Output the [x, y] coordinate of the center of the cell containing the given text.  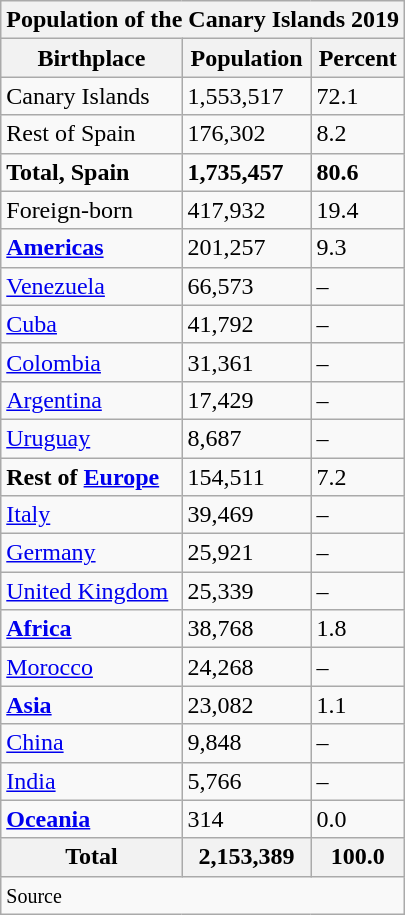
39,469 [246, 515]
72.1 [358, 96]
31,361 [246, 362]
1,735,457 [246, 172]
Americas [92, 248]
7.2 [358, 477]
Total [92, 857]
201,257 [246, 248]
0.0 [358, 819]
Foreign-born [92, 210]
Oceania [92, 819]
Population of the Canary Islands 2019 [203, 20]
8.2 [358, 134]
19.4 [358, 210]
Total, Spain [92, 172]
5,766 [246, 781]
Birthplace [92, 58]
24,268 [246, 667]
25,339 [246, 591]
Canary Islands [92, 96]
25,921 [246, 553]
Argentina [92, 400]
154,511 [246, 477]
Italy [92, 515]
Source [203, 895]
Population [246, 58]
41,792 [246, 324]
176,302 [246, 134]
Venezuela [92, 286]
China [92, 743]
Cuba [92, 324]
Africa [92, 629]
India [92, 781]
314 [246, 819]
1.1 [358, 705]
17,429 [246, 400]
1,553,517 [246, 96]
United Kingdom [92, 591]
9,848 [246, 743]
100.0 [358, 857]
23,082 [246, 705]
2,153,389 [246, 857]
Asia [92, 705]
80.6 [358, 172]
1.8 [358, 629]
Percent [358, 58]
Rest of Spain [92, 134]
Germany [92, 553]
66,573 [246, 286]
Rest of Europe [92, 477]
Morocco [92, 667]
38,768 [246, 629]
9.3 [358, 248]
Colombia [92, 362]
417,932 [246, 210]
8,687 [246, 438]
Uruguay [92, 438]
